Determine the (x, y) coordinate at the center of the cell enclosing the given text.  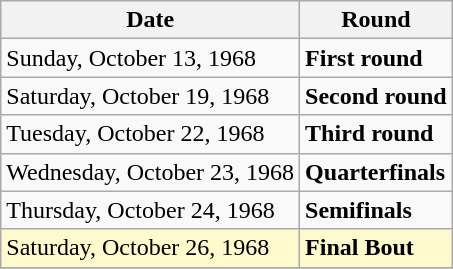
Thursday, October 24, 1968 (150, 210)
Tuesday, October 22, 1968 (150, 134)
Second round (376, 96)
Round (376, 20)
Quarterfinals (376, 172)
Final Bout (376, 248)
Wednesday, October 23, 1968 (150, 172)
First round (376, 58)
Third round (376, 134)
Sunday, October 13, 1968 (150, 58)
Saturday, October 26, 1968 (150, 248)
Date (150, 20)
Saturday, October 19, 1968 (150, 96)
Semifinals (376, 210)
